Locate the cell with the specified text and output its [x, y] center coordinate. 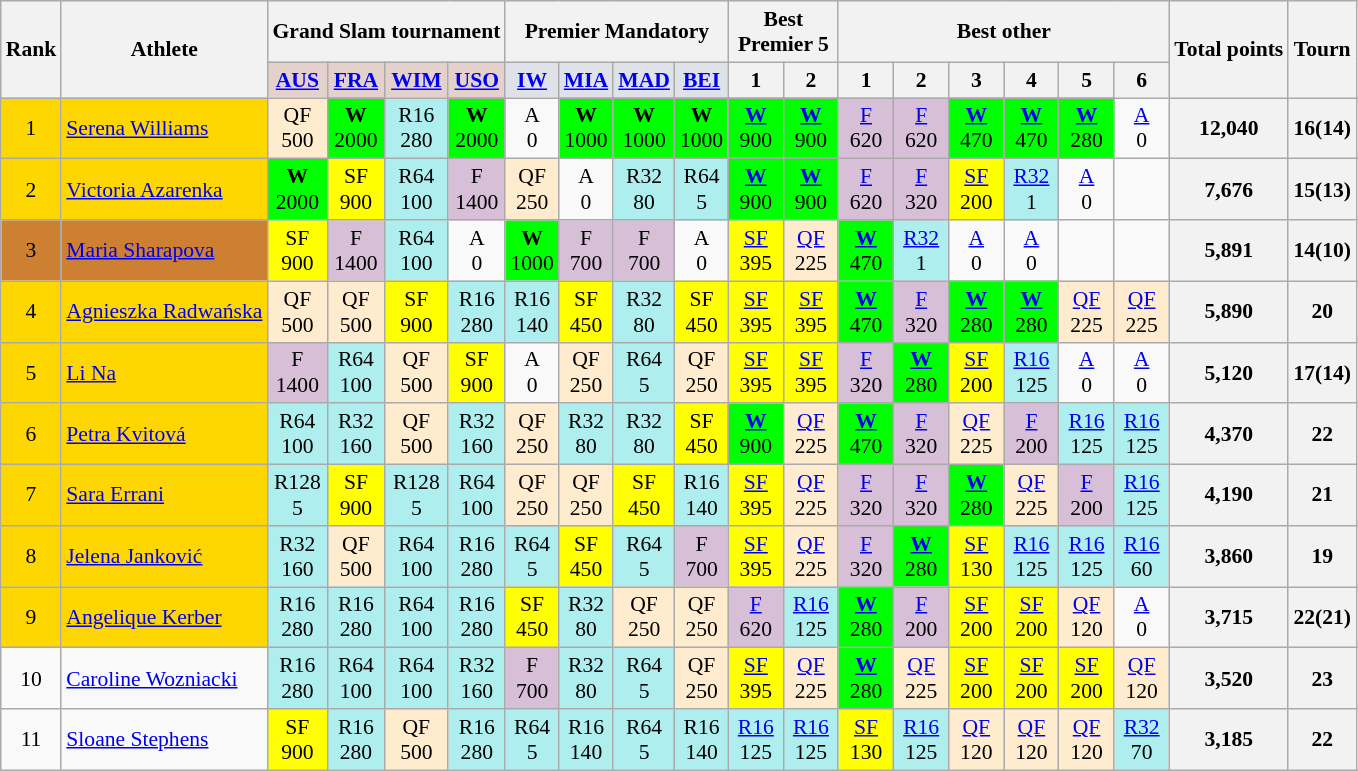
Rank [32, 50]
Tourn [1322, 50]
Premier Mandatory [616, 32]
Grand Slam tournament [386, 32]
22(21) [1322, 618]
4,370 [1228, 434]
Petra Kvitová [164, 434]
Li Na [164, 372]
Angelique Kerber [164, 618]
Best other [1004, 32]
7,676 [1228, 190]
5,890 [1228, 312]
15(13) [1322, 190]
Total points [1228, 50]
MIA [586, 80]
USO [476, 80]
20 [1322, 312]
12,040 [1228, 128]
Victoria Azarenka [164, 190]
R3270 [1142, 740]
14(10) [1322, 250]
10 [32, 678]
5,891 [1228, 250]
Best Premier 5 [783, 32]
MAD [644, 80]
IW [532, 80]
9 [32, 618]
Jelena Janković [164, 556]
4,190 [1228, 496]
Serena Williams [164, 128]
Athlete [164, 50]
Caroline Wozniacki [164, 678]
Sara Errani [164, 496]
3,715 [1228, 618]
AUS [297, 80]
19 [1322, 556]
8 [32, 556]
3,185 [1228, 740]
23 [1322, 678]
FRA [356, 80]
5,120 [1228, 372]
7 [32, 496]
16(14) [1322, 128]
R1660 [1142, 556]
Agnieszka Radwańska [164, 312]
Sloane Stephens [164, 740]
11 [32, 740]
3,520 [1228, 678]
BEI [702, 80]
Maria Sharapova [164, 250]
17(14) [1322, 372]
WIM [417, 80]
3,860 [1228, 556]
21 [1322, 496]
